Provide the [X, Y] coordinate of the cell's center where the given text is located.  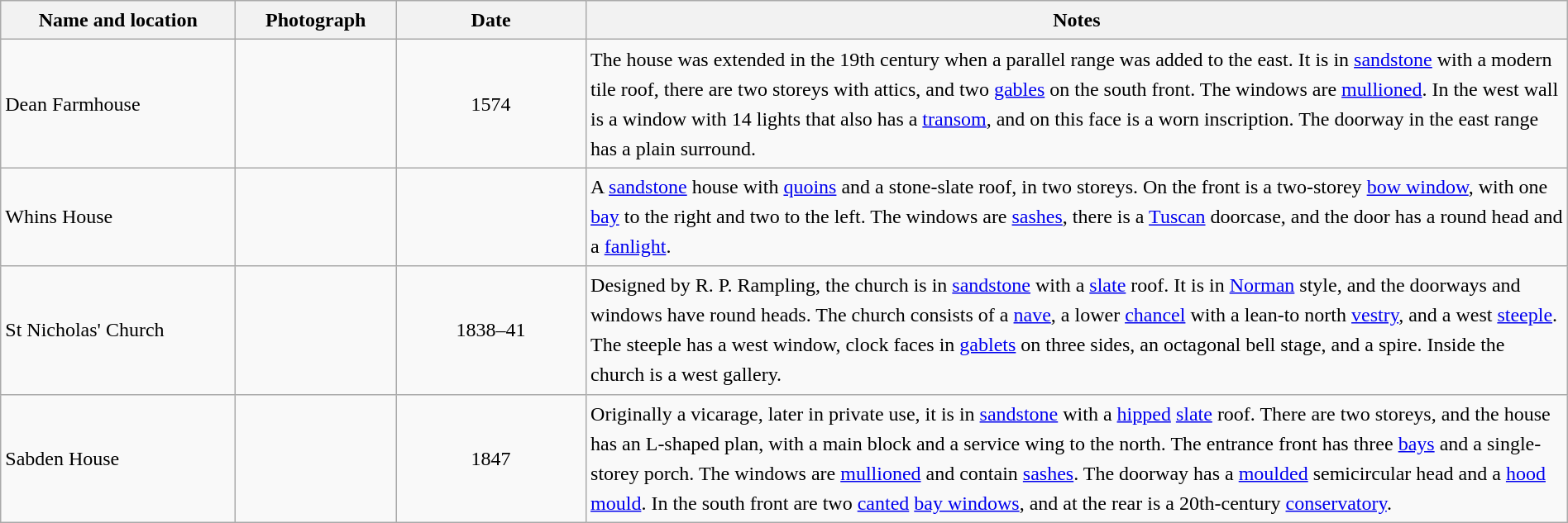
Name and location [118, 20]
Date [491, 20]
Whins House [118, 216]
Notes [1077, 20]
Photograph [316, 20]
St Nicholas' Church [118, 330]
1847 [491, 458]
1574 [491, 104]
1838–41 [491, 330]
Sabden House [118, 458]
Dean Farmhouse [118, 104]
